Scan for the cell matching the given text and deliver its (X, Y) coordinate at center. 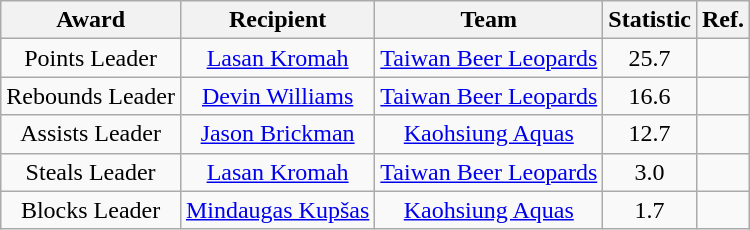
Blocks Leader (91, 210)
3.0 (650, 172)
1.7 (650, 210)
Jason Brickman (277, 134)
Assists Leader (91, 134)
Points Leader (91, 58)
Award (91, 20)
Recipient (277, 20)
Rebounds Leader (91, 96)
Devin Williams (277, 96)
Team (489, 20)
25.7 (650, 58)
12.7 (650, 134)
Ref. (722, 20)
16.6 (650, 96)
Statistic (650, 20)
Mindaugas Kupšas (277, 210)
Steals Leader (91, 172)
